Return (X, Y) of the center of cell containing provided text 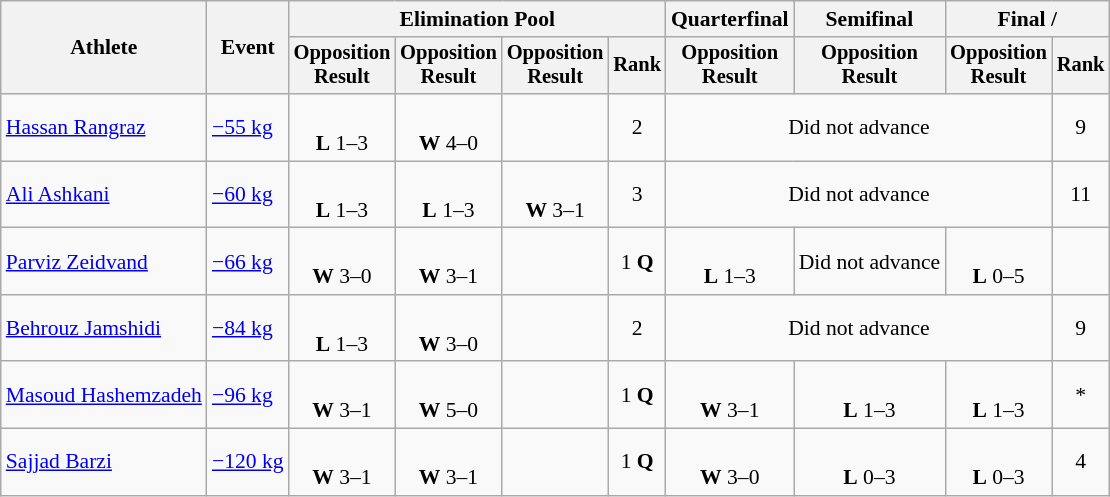
−120 kg (248, 462)
4 (1081, 462)
Hassan Rangraz (104, 128)
W 4–0 (448, 128)
W 5–0 (448, 396)
Elimination Pool (478, 19)
Final / (1027, 19)
−60 kg (248, 194)
Behrouz Jamshidi (104, 328)
Ali Ashkani (104, 194)
−66 kg (248, 262)
3 (637, 194)
11 (1081, 194)
−55 kg (248, 128)
Quarterfinal (730, 19)
Event (248, 48)
Sajjad Barzi (104, 462)
* (1081, 396)
Athlete (104, 48)
−96 kg (248, 396)
Parviz Zeidvand (104, 262)
Semifinal (870, 19)
−84 kg (248, 328)
L 0–5 (998, 262)
Masoud Hashemzadeh (104, 396)
